Identify which cell holds the provided text, then report its (x, y) central coordinate. 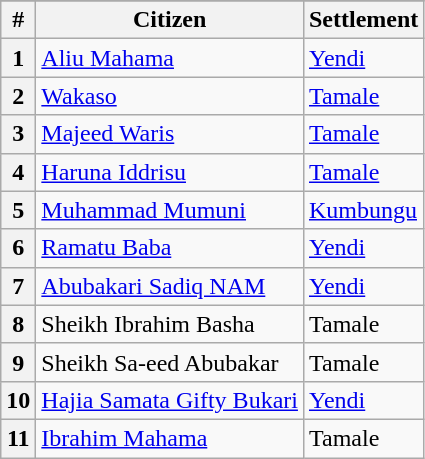
9 (18, 362)
4 (18, 172)
6 (18, 248)
10 (18, 400)
Aliu Mahama (170, 58)
7 (18, 286)
Majeed Waris (170, 134)
Kumbungu (363, 210)
2 (18, 96)
Citizen (170, 20)
Settlement (363, 20)
3 (18, 134)
Hajia Samata Gifty Bukari (170, 400)
Muhammad Mumuni (170, 210)
5 (18, 210)
Sheikh Ibrahim Basha (170, 324)
11 (18, 438)
Wakaso (170, 96)
Ramatu Baba (170, 248)
8 (18, 324)
1 (18, 58)
# (18, 20)
Ibrahim Mahama (170, 438)
Sheikh Sa-eed Abubakar (170, 362)
Haruna Iddrisu (170, 172)
Abubakari Sadiq NAM (170, 286)
